Return the [x, y] coordinate for the center point of the cell that contains the specified text.  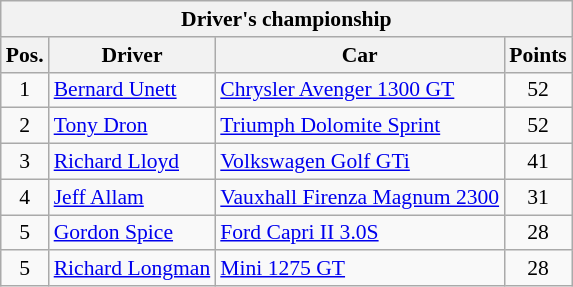
Driver's championship [286, 19]
31 [538, 197]
Volkswagen Golf GTi [360, 162]
Triumph Dolomite Sprint [360, 126]
Mini 1275 GT [360, 269]
Vauxhall Firenza Magnum 2300 [360, 197]
Richard Longman [132, 269]
3 [25, 162]
Gordon Spice [132, 233]
Bernard Unett [132, 90]
Car [360, 55]
Richard Lloyd [132, 162]
Pos. [25, 55]
1 [25, 90]
4 [25, 197]
Jeff Allam [132, 197]
Points [538, 55]
Chrysler Avenger 1300 GT [360, 90]
Driver [132, 55]
41 [538, 162]
Ford Capri II 3.0S [360, 233]
Tony Dron [132, 126]
2 [25, 126]
